Provide the (x, y) coordinate of the cell's center where the given text is located.  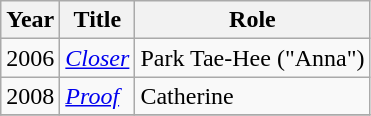
Catherine (252, 96)
2006 (30, 58)
Role (252, 20)
Proof (98, 96)
Year (30, 20)
Park Tae-Hee ("Anna") (252, 58)
Title (98, 20)
2008 (30, 96)
Closer (98, 58)
